Return (x, y) of the center of cell containing provided text 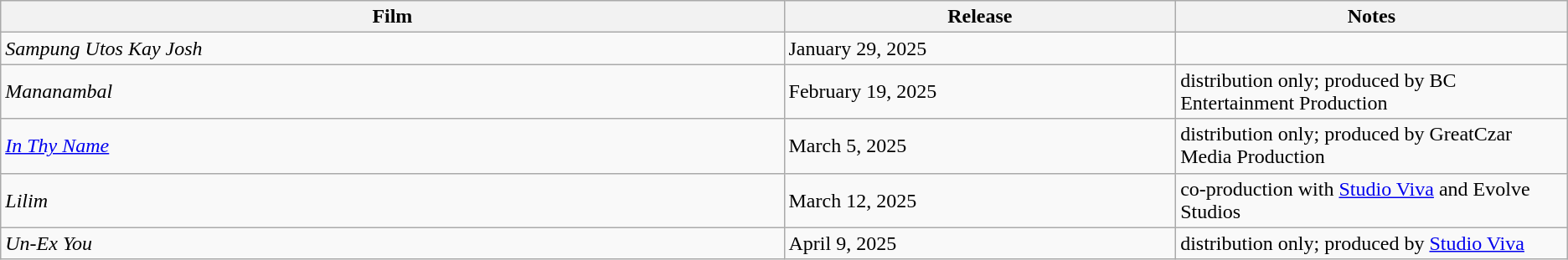
Lilim (392, 201)
March 12, 2025 (980, 201)
Release (980, 17)
March 5, 2025 (980, 145)
February 19, 2025 (980, 92)
Film (392, 17)
distribution only; produced by GreatCzar Media Production (1372, 145)
co-production with Studio Viva and Evolve Studios (1372, 201)
In Thy Name (392, 145)
Un-Ex You (392, 243)
distribution only; produced by Studio Viva (1372, 243)
April 9, 2025 (980, 243)
Sampung Utos Kay Josh (392, 48)
Notes (1372, 17)
January 29, 2025 (980, 48)
Mananambal (392, 92)
distribution only; produced by BC Entertainment Production (1372, 92)
